Pinpoint the cell where the given text exists, returning its [X, Y] midpoint coordinate. 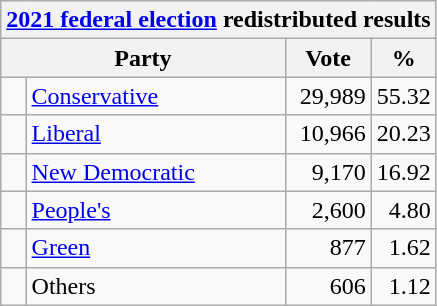
Liberal [156, 134]
10,966 [328, 134]
55.32 [404, 96]
2,600 [328, 210]
16.92 [404, 172]
Vote [328, 58]
20.23 [404, 134]
New Democratic [156, 172]
Conservative [156, 96]
Party [143, 58]
2021 federal election redistributed results [218, 20]
877 [328, 248]
People's [156, 210]
Green [156, 248]
% [404, 58]
4.80 [404, 210]
Others [156, 286]
1.62 [404, 248]
1.12 [404, 286]
606 [328, 286]
9,170 [328, 172]
29,989 [328, 96]
